Return (X, Y) of the center of cell containing provided text 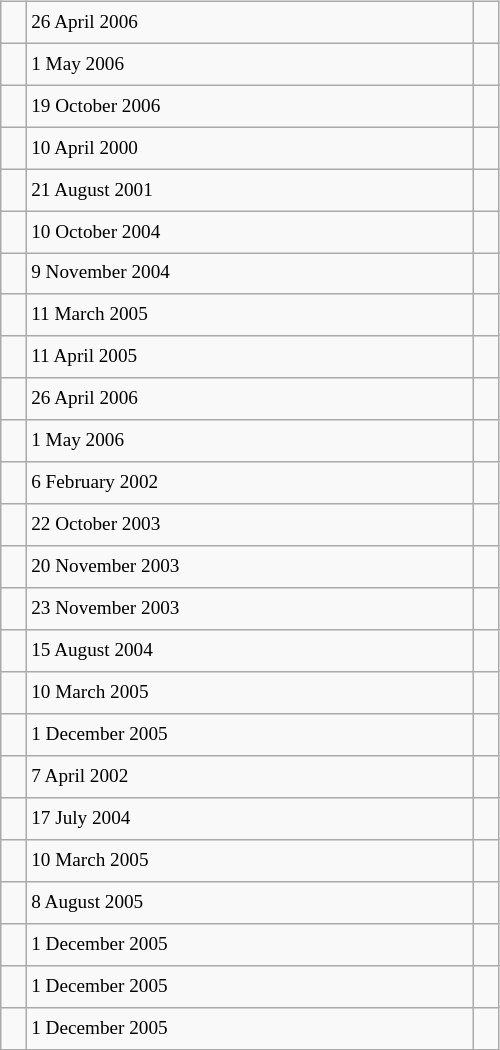
6 February 2002 (250, 483)
7 April 2002 (250, 777)
10 April 2000 (250, 148)
23 November 2003 (250, 609)
19 October 2006 (250, 106)
9 November 2004 (250, 274)
20 November 2003 (250, 567)
8 August 2005 (250, 902)
11 April 2005 (250, 357)
22 October 2003 (250, 525)
11 March 2005 (250, 315)
15 August 2004 (250, 651)
21 August 2001 (250, 190)
10 October 2004 (250, 232)
17 July 2004 (250, 819)
